Pinpoint the cell where the given text exists, returning its (X, Y) midpoint coordinate. 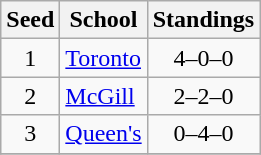
Queen's (104, 134)
3 (30, 134)
Standings (203, 20)
2–2–0 (203, 96)
1 (30, 58)
0–4–0 (203, 134)
McGill (104, 96)
School (104, 20)
Seed (30, 20)
Toronto (104, 58)
4–0–0 (203, 58)
2 (30, 96)
